Provide the [x, y] coordinate of the cell's center where the given text is located.  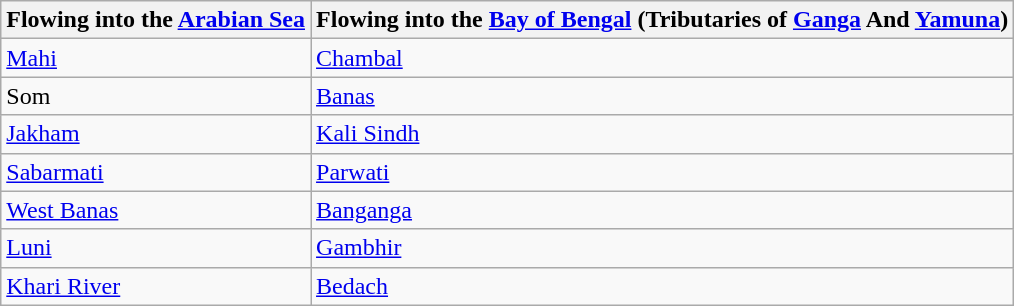
Bedach [662, 286]
Parwati [662, 172]
West Banas [156, 210]
Flowing into the Bay of Bengal (Tributaries of Ganga And Yamuna) [662, 20]
Banganga [662, 210]
Khari River [156, 286]
Luni [156, 248]
Mahi [156, 58]
Gambhir [662, 248]
Kali Sindh [662, 134]
Flowing into the Arabian Sea [156, 20]
Chambal [662, 58]
Sabarmati [156, 172]
Som [156, 96]
Banas [662, 96]
Jakham [156, 134]
